Locate the cell with the specified text and output its [X, Y] center coordinate. 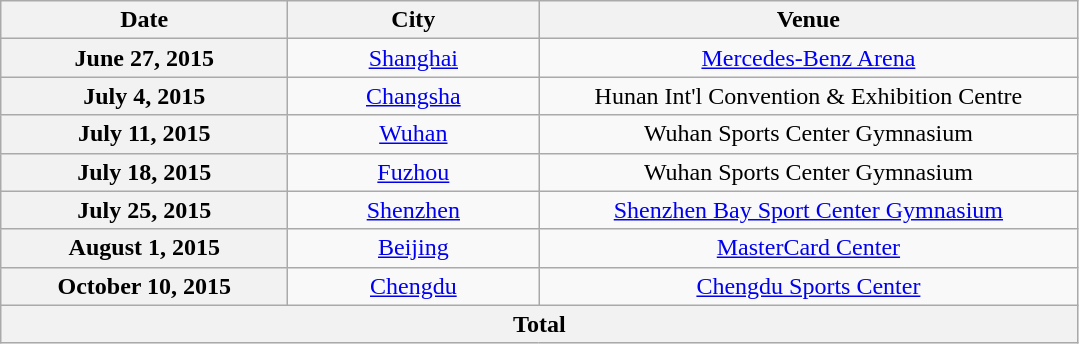
July 11, 2015 [144, 134]
Chengdu Sports Center [808, 286]
Shanghai [414, 58]
Wuhan [414, 134]
June 27, 2015 [144, 58]
Hunan Int'l Convention & Exhibition Centre [808, 96]
Chengdu [414, 286]
July 4, 2015 [144, 96]
August 1, 2015 [144, 248]
Fuzhou [414, 172]
Beijing [414, 248]
MasterCard Center [808, 248]
Changsha [414, 96]
July 25, 2015 [144, 210]
City [414, 20]
Date [144, 20]
July 18, 2015 [144, 172]
October 10, 2015 [144, 286]
Venue [808, 20]
Shenzhen [414, 210]
Total [540, 324]
Shenzhen Bay Sport Center Gymnasium [808, 210]
Mercedes-Benz Arena [808, 58]
